Detect which cell encompasses the target text, then output its [x, y] center coordinate. 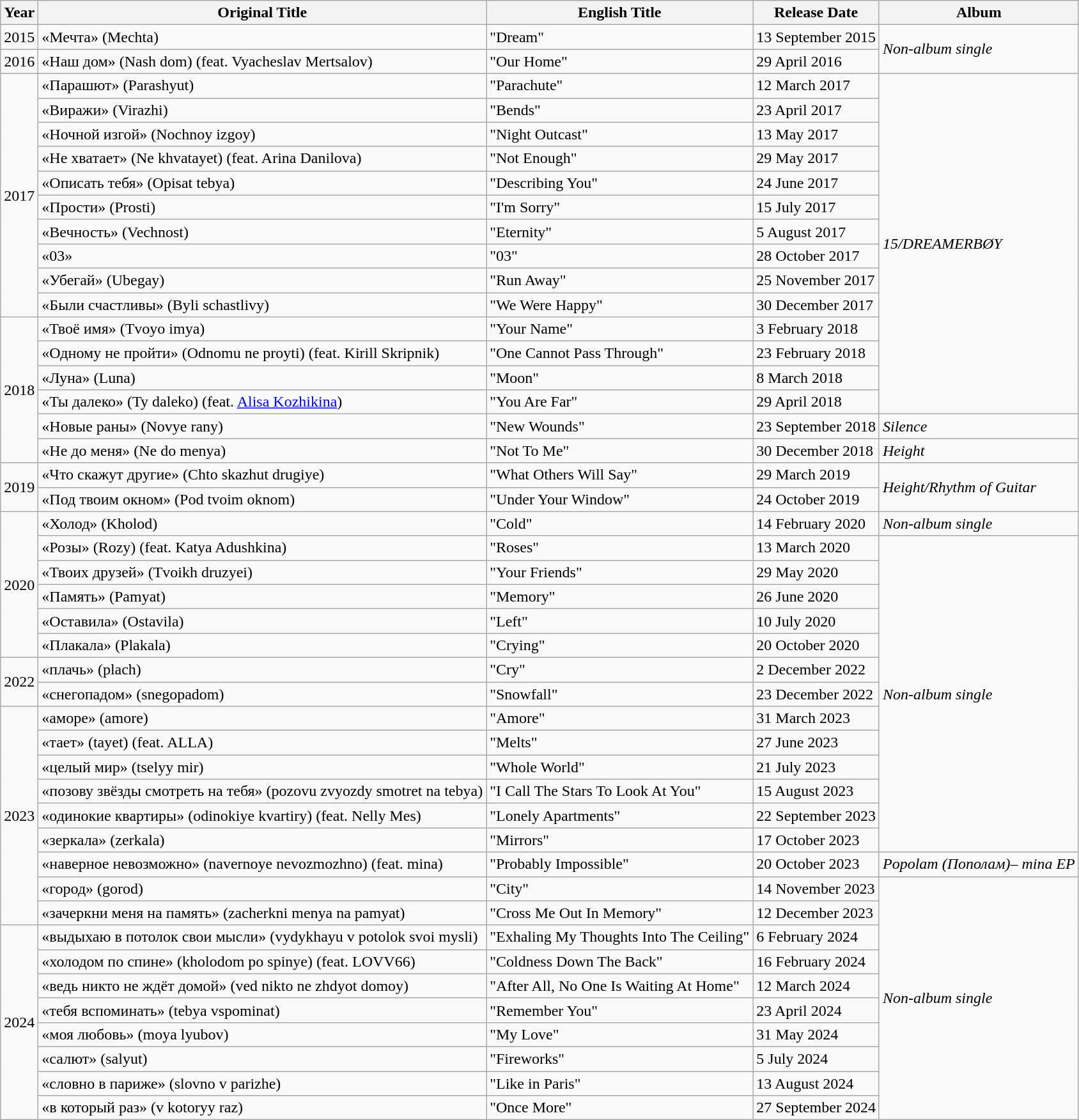
«салют» (salyut) [262, 1059]
24 June 2017 [816, 183]
"Parachute" [620, 86]
«город» (gorod) [262, 889]
21 July 2023 [816, 767]
«одинокие квартиры» (odinokiye kvartiry) (feat. Nelly Mes) [262, 816]
«в который раз» (v kotoryy raz) [262, 1108]
«наверное невозможно» (navernoye nevozmozhno) (feat. mina) [262, 864]
"Amore" [620, 719]
«тает» (tayet) (feat. ALLA) [262, 743]
«Убегай» (Ubegay) [262, 280]
"03" [620, 256]
"Mirrors" [620, 840]
"Memory" [620, 596]
"Whole World" [620, 767]
«Твоё имя» (Tvoyo imya) [262, 329]
Release Date [816, 13]
"Moon" [620, 378]
8 March 2018 [816, 378]
«зачеркни меня на память» (zacherkni menya na pamyat) [262, 913]
2 December 2022 [816, 669]
«Холод» (Kholod) [262, 524]
"Run Away" [620, 280]
5 August 2017 [816, 231]
3 February 2018 [816, 329]
20 October 2023 [816, 864]
"Our Home" [620, 61]
26 June 2020 [816, 596]
"Eternity" [620, 231]
"Describing You" [620, 183]
29 April 2018 [816, 402]
15/DREAMERBØY [979, 244]
"Your Friends" [620, 572]
2020 [19, 584]
"Roses" [620, 548]
«выдыхаю в потолок свои мысли» (vydykhayu v potolok svoi mysli) [262, 937]
"Night Outcast" [620, 134]
Height/Rhythm of Guitar [979, 487]
"City" [620, 889]
«Память» (Pamyat) [262, 596]
«Были счастливы» (Byli schastlivy) [262, 305]
English Title [620, 13]
31 March 2023 [816, 719]
«Парашют» (Parashyut) [262, 86]
2018 [19, 390]
"Cold" [620, 524]
"Remember You" [620, 1010]
14 February 2020 [816, 524]
15 July 2017 [816, 207]
«холодом по спине» (kholodom po spinye) (feat. LOVV66) [262, 961]
«Не хватает» (Ne khvatayet) (feat. Arina Danilova) [262, 159]
"Coldness Down The Back" [620, 961]
2024 [19, 1022]
"One Cannot Pass Through" [620, 354]
23 December 2022 [816, 694]
27 June 2023 [816, 743]
«словно в париже» (slovno v parizhe) [262, 1084]
"Under Your Window" [620, 499]
"Crying" [620, 645]
29 May 2020 [816, 572]
23 April 2017 [816, 110]
25 November 2017 [816, 280]
«Плакала» (Plakala) [262, 645]
«позову звёзды смотреть на тебя» (pozovu zvyozdy smotret na tebya) [262, 791]
13 March 2020 [816, 548]
29 April 2016 [816, 61]
Album [979, 13]
«Твоих друзей» (Tvoikh druzyei) [262, 572]
29 May 2017 [816, 159]
6 February 2024 [816, 937]
«Не до меня» (Ne do menya) [262, 451]
"Like in Paris" [620, 1084]
14 November 2023 [816, 889]
«снегопадом» (snegopadom) [262, 694]
"Not Enough" [620, 159]
"Fireworks" [620, 1059]
30 December 2017 [816, 305]
«Ты далеко» (Ty daleko) (feat. Alisa Kozhikina) [262, 402]
20 October 2020 [816, 645]
"Left" [620, 621]
"Dream" [620, 37]
«Виражи» (Virazhi) [262, 110]
2015 [19, 37]
«тебя вспоминать» (tebya vspominat) [262, 1010]
15 August 2023 [816, 791]
23 February 2018 [816, 354]
"Your Name" [620, 329]
"Cry" [620, 669]
"Snowfall" [620, 694]
«Под твоим окном» (Pod tvoim oknom) [262, 499]
17 October 2023 [816, 840]
Popolam (Пополам)– mina EP [979, 864]
31 May 2024 [816, 1034]
«зеркала» (zerkala) [262, 840]
"We Were Happy" [620, 305]
23 September 2018 [816, 426]
«Одному не пройти» (Odnomu ne proyti) (feat. Kirill Skripnik) [262, 354]
«Ночной изгой» (Nochnoy izgoy) [262, 134]
"Once More" [620, 1108]
"I Call The Stars To Look At You" [620, 791]
"New Wounds" [620, 426]
13 September 2015 [816, 37]
«плачь» (plach) [262, 669]
2019 [19, 487]
24 October 2019 [816, 499]
«моя любовь» (moya lyubov) [262, 1034]
16 February 2024 [816, 961]
Year [19, 13]
22 September 2023 [816, 816]
«Вечность» (Vechnost) [262, 231]
Height [979, 451]
2022 [19, 681]
"Melts" [620, 743]
"Probably Impossible" [620, 864]
12 March 2017 [816, 86]
"Exhaling My Thoughts Into The Ceiling" [620, 937]
"After All, No One Is Waiting At Home" [620, 986]
«Наш дом» (Nash dom) (feat. Vyacheslav Mertsalov) [262, 61]
13 May 2017 [816, 134]
"Bends" [620, 110]
«Прости» (Prosti) [262, 207]
12 December 2023 [816, 913]
28 October 2017 [816, 256]
2016 [19, 61]
"Lonely Apartments" [620, 816]
Original Title [262, 13]
"You Are Far" [620, 402]
«Что скажут другие» (Chto skazhut drugiye) [262, 475]
«Новые раны» (Novye rany) [262, 426]
«Розы» (Rozy) (feat. Katya Adushkina) [262, 548]
5 July 2024 [816, 1059]
«ведь никто не ждёт домой» (ved nikto ne zhdyot domoy) [262, 986]
23 April 2024 [816, 1010]
"Not To Me" [620, 451]
«Описать тебя» (Opisat tebya) [262, 183]
«Луна» (Luna) [262, 378]
2023 [19, 816]
13 August 2024 [816, 1084]
"My Love" [620, 1034]
"I'm Sorry" [620, 207]
10 July 2020 [816, 621]
Silence [979, 426]
"Cross Me Out In Memory" [620, 913]
«Оставила» (Ostavila) [262, 621]
30 December 2018 [816, 451]
«аморе» (amore) [262, 719]
2017 [19, 196]
"What Others Will Say" [620, 475]
27 September 2024 [816, 1108]
29 March 2019 [816, 475]
«03» [262, 256]
12 March 2024 [816, 986]
«Мечта» (Mechta) [262, 37]
«целый мир» (tselyy mir) [262, 767]
